Extract the [X, Y] coordinate from the center of the cell holding the provided text.  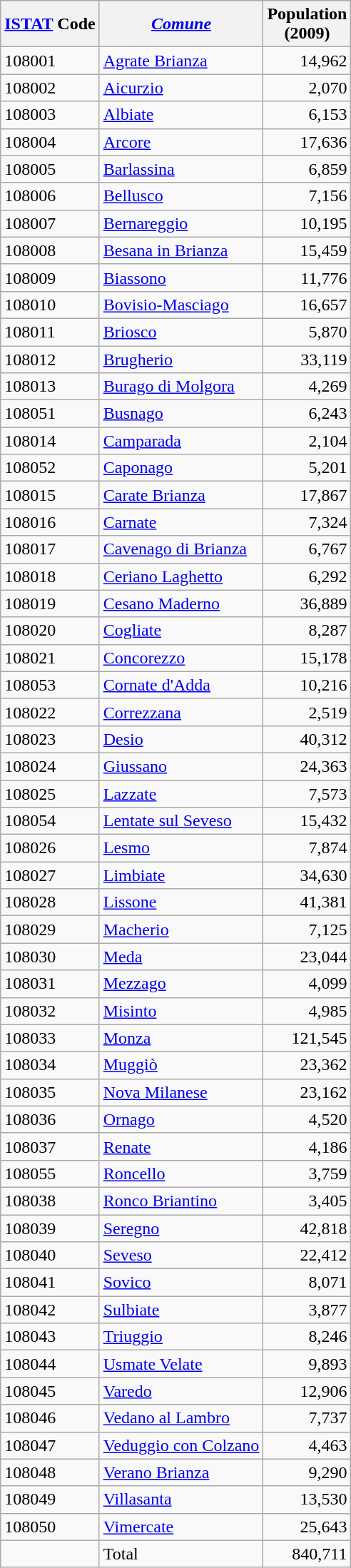
Aicurzio [181, 88]
108003 [50, 115]
108048 [50, 1472]
4,463 [307, 1445]
108049 [50, 1500]
108026 [50, 848]
Lazzate [181, 794]
14,962 [307, 61]
2,104 [307, 441]
108017 [50, 549]
2,519 [307, 712]
108028 [50, 902]
108038 [50, 1201]
23,362 [307, 1065]
3,759 [307, 1174]
11,776 [307, 278]
108051 [50, 414]
4,099 [307, 984]
108009 [50, 278]
108022 [50, 712]
2,070 [307, 88]
Macherio [181, 930]
108012 [50, 359]
25,643 [307, 1527]
108045 [50, 1391]
108043 [50, 1337]
Sovico [181, 1283]
108037 [50, 1146]
10,216 [307, 685]
108050 [50, 1527]
Giussano [181, 766]
108005 [50, 169]
121,545 [307, 1038]
24,363 [307, 766]
Vimercate [181, 1527]
Lesmo [181, 848]
Mezzago [181, 984]
15,459 [307, 250]
Verano Brianza [181, 1472]
15,432 [307, 821]
108030 [50, 957]
7,156 [307, 196]
4,186 [307, 1146]
33,119 [307, 359]
108042 [50, 1310]
Veduggio con Colzano [181, 1445]
23,044 [307, 957]
Usmate Velate [181, 1364]
108036 [50, 1119]
Caponago [181, 468]
Arcore [181, 142]
108018 [50, 576]
Correzzana [181, 712]
Ronco Briantino [181, 1201]
42,818 [307, 1228]
Albiate [181, 115]
108054 [50, 821]
108040 [50, 1256]
Cogliate [181, 631]
108019 [50, 604]
108006 [50, 196]
7,125 [307, 930]
ISTAT Code [50, 24]
108011 [50, 332]
108027 [50, 875]
Briosco [181, 332]
41,381 [307, 902]
108008 [50, 250]
108016 [50, 522]
Sulbiate [181, 1310]
108041 [50, 1283]
108047 [50, 1445]
108053 [50, 685]
840,711 [307, 1554]
Seveso [181, 1256]
Brugherio [181, 359]
108033 [50, 1038]
Camparada [181, 441]
7,324 [307, 522]
Carnate [181, 522]
Lentate sul Seveso [181, 821]
108015 [50, 495]
108024 [50, 766]
108029 [50, 930]
13,530 [307, 1500]
8,246 [307, 1337]
Bernareggio [181, 223]
108044 [50, 1364]
36,889 [307, 604]
Concorezzo [181, 658]
Barlassina [181, 169]
4,985 [307, 1011]
Seregno [181, 1228]
10,195 [307, 223]
108031 [50, 984]
Population (2009) [307, 24]
Limbiate [181, 875]
4,520 [307, 1119]
6,767 [307, 549]
108025 [50, 794]
108013 [50, 387]
108020 [50, 631]
Triuggio [181, 1337]
9,290 [307, 1472]
9,893 [307, 1364]
108007 [50, 223]
Total [181, 1554]
108014 [50, 441]
108034 [50, 1065]
Ornago [181, 1119]
Meda [181, 957]
17,636 [307, 142]
6,292 [307, 576]
8,071 [307, 1283]
108021 [50, 658]
Burago di Molgora [181, 387]
6,243 [307, 414]
Varedo [181, 1391]
Comune [181, 24]
Biassono [181, 278]
7,874 [307, 848]
23,162 [307, 1092]
108010 [50, 305]
Vedano al Lambro [181, 1418]
108035 [50, 1092]
Carate Brianza [181, 495]
12,906 [307, 1391]
108032 [50, 1011]
108039 [50, 1228]
Cornate d'Adda [181, 685]
22,412 [307, 1256]
Villasanta [181, 1500]
Monza [181, 1038]
Bellusco [181, 196]
3,405 [307, 1201]
Besana in Brianza [181, 250]
34,630 [307, 875]
108055 [50, 1174]
Muggiò [181, 1065]
Renate [181, 1146]
108052 [50, 468]
5,201 [307, 468]
8,287 [307, 631]
Nova Milanese [181, 1092]
Bovisio-Masciago [181, 305]
5,870 [307, 332]
Cavenago di Brianza [181, 549]
108002 [50, 88]
Busnago [181, 414]
108004 [50, 142]
6,859 [307, 169]
Ceriano Laghetto [181, 576]
4,269 [307, 387]
16,657 [307, 305]
40,312 [307, 739]
Misinto [181, 1011]
Cesano Maderno [181, 604]
7,573 [307, 794]
108046 [50, 1418]
15,178 [307, 658]
6,153 [307, 115]
7,737 [307, 1418]
Agrate Brianza [181, 61]
Roncello [181, 1174]
108023 [50, 739]
Desio [181, 739]
17,867 [307, 495]
108001 [50, 61]
Lissone [181, 902]
3,877 [307, 1310]
